Output the [X, Y] coordinate of the center of the cell containing the given text.  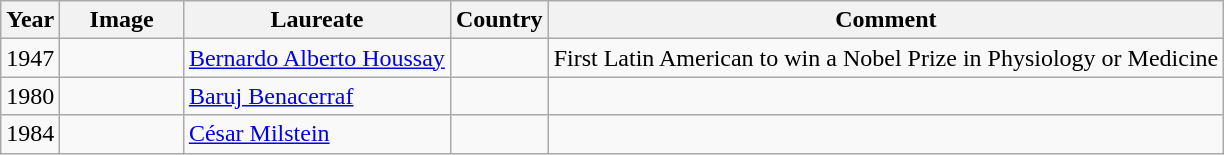
Image [122, 20]
Bernardo Alberto Houssay [316, 58]
César Milstein [316, 134]
1980 [30, 96]
Comment [886, 20]
Laureate [316, 20]
Country [499, 20]
Baruj Benacerraf [316, 96]
Year [30, 20]
1984 [30, 134]
1947 [30, 58]
First Latin American to win a Nobel Prize in Physiology or Medicine [886, 58]
